Search for the cell housing the specified text and yield its [X, Y] center coordinate. 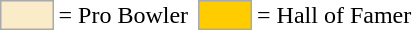
= Pro Bowler [124, 15]
